Return the (X, Y) coordinate for the center point of the cell that contains the specified text.  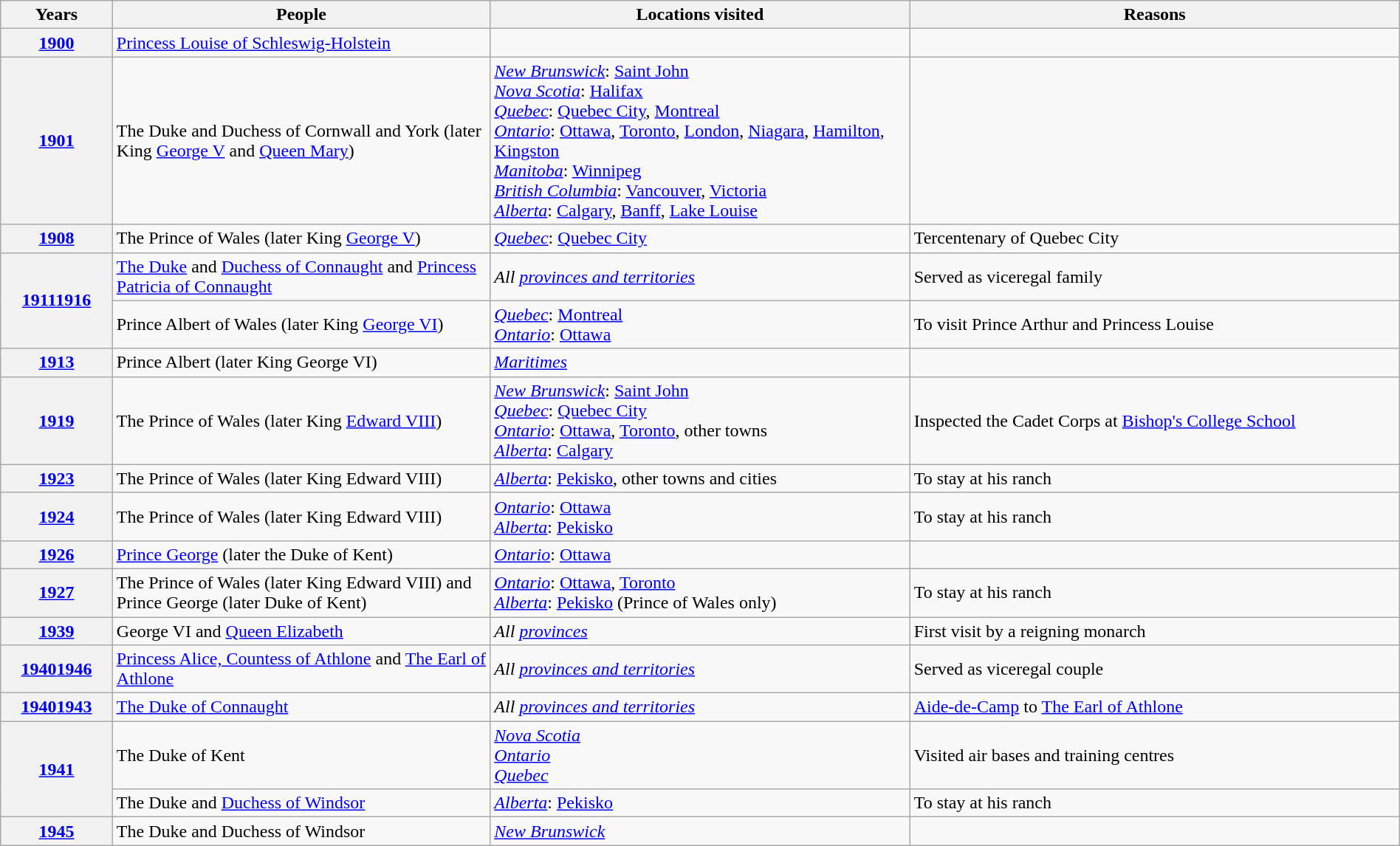
Ontario: OttawaAlberta: Pekisko (700, 517)
1924 (57, 517)
Tercentenary of Quebec City (1155, 238)
1901 (57, 140)
Aide-de-Camp to The Earl of Athlone (1155, 707)
1926 (57, 554)
New Brunswick (700, 831)
Served as viceregal couple (1155, 669)
Ontario: Ottawa, TorontoAlberta: Pekisko (Prince of Wales only) (700, 592)
Quebec: MontrealOntario: Ottawa (700, 325)
Prince Albert (later King George VI) (301, 362)
The Prince of Wales (later King George V) (301, 238)
Princess Alice, Countess of Athlone and The Earl of Athlone (301, 669)
Princess Louise of Schleswig-Holstein (301, 43)
1900 (57, 43)
Quebec: Quebec City (700, 238)
1923 (57, 478)
The Prince of Wales (later King Edward VIII) and Prince George (later Duke of Kent) (301, 592)
Years (57, 15)
19401943 (57, 707)
First visit by a reigning monarch (1155, 631)
19401946 (57, 669)
Ontario: Ottawa (700, 554)
Alberta: Pekisko, other towns and cities (700, 478)
All provinces (700, 631)
People (301, 15)
Nova ScotiaOntarioQuebec (700, 755)
The Duke of Connaught (301, 707)
Locations visited (700, 15)
Served as viceregal family (1155, 276)
Maritimes (700, 362)
1945 (57, 831)
1939 (57, 631)
Reasons (1155, 15)
Inspected the Cadet Corps at Bishop's College School (1155, 421)
George VI and Queen Elizabeth (301, 631)
19111916 (57, 300)
Prince Albert of Wales (later King George VI) (301, 325)
1927 (57, 592)
Visited air bases and training centres (1155, 755)
Alberta: Pekisko (700, 803)
To visit Prince Arthur and Princess Louise (1155, 325)
The Duke and Duchess of Connaught and Princess Patricia of Connaught (301, 276)
1908 (57, 238)
The Duke of Kent (301, 755)
1941 (57, 769)
Prince George (later the Duke of Kent) (301, 554)
New Brunswick: Saint JohnQuebec: Quebec CityOntario: Ottawa, Toronto, other townsAlberta: Calgary (700, 421)
The Duke and Duchess of Cornwall and York (later King George V and Queen Mary) (301, 140)
1913 (57, 362)
1919 (57, 421)
